For the text-containing cell, return its midpoint in (X, Y) coordinate format. 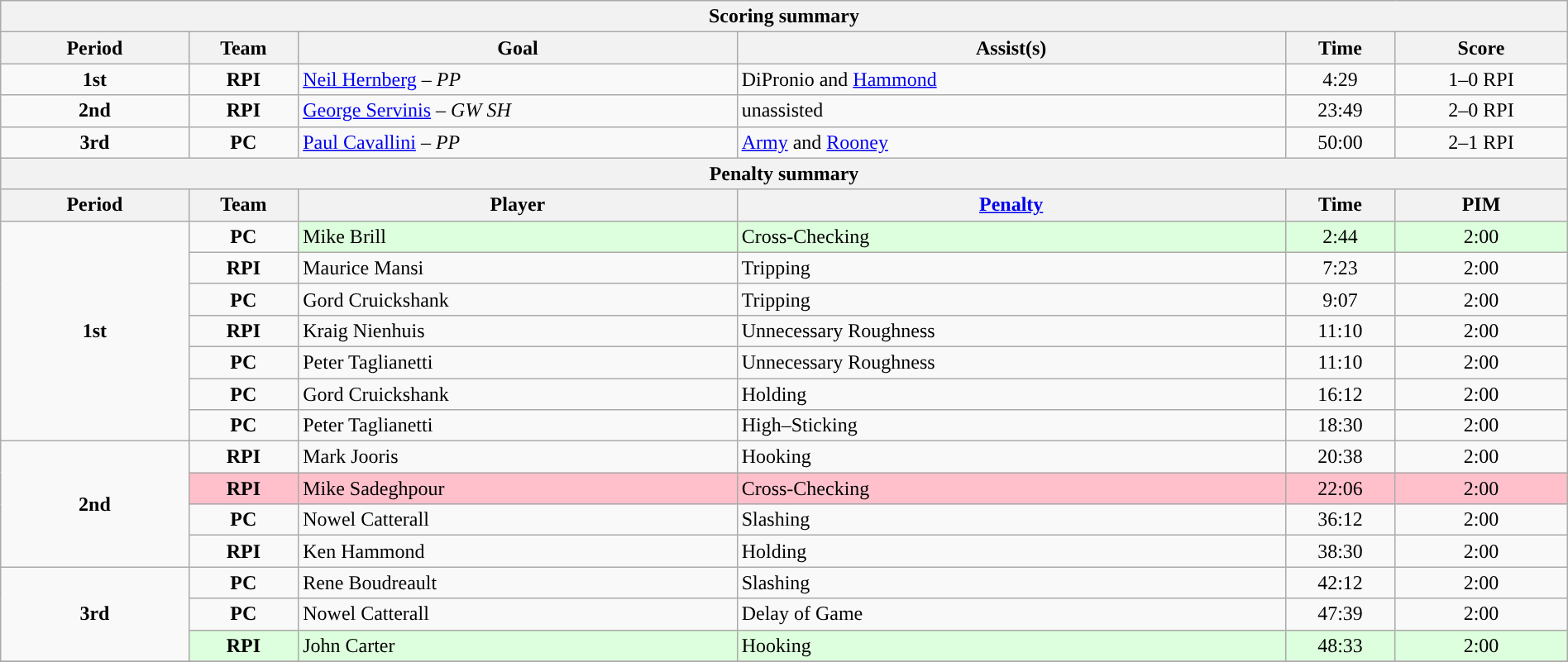
47:39 (1340, 614)
2–1 RPI (1481, 142)
38:30 (1340, 551)
Army and Rooney (1011, 142)
Rene Boudreault (518, 583)
Paul Cavallini – PP (518, 142)
Penalty summary (784, 174)
50:00 (1340, 142)
42:12 (1340, 583)
George Servinis – GW SH (518, 111)
16:12 (1340, 394)
Scoring summary (784, 17)
PIM (1481, 205)
High–Sticking (1011, 426)
48:33 (1340, 645)
2–0 RPI (1481, 111)
23:49 (1340, 111)
22:06 (1340, 488)
DiPronio and Hammond (1011, 79)
20:38 (1340, 457)
Kraig Nienhuis (518, 331)
Penalty (1011, 205)
Ken Hammond (518, 551)
Neil Hernberg – PP (518, 79)
36:12 (1340, 520)
John Carter (518, 645)
Goal (518, 48)
Assist(s) (1011, 48)
Player (518, 205)
Mike Sadeghpour (518, 488)
unassisted (1011, 111)
1–0 RPI (1481, 79)
2:44 (1340, 236)
Maurice Mansi (518, 268)
18:30 (1340, 426)
9:07 (1340, 299)
Score (1481, 48)
7:23 (1340, 268)
4:29 (1340, 79)
Mark Jooris (518, 457)
Delay of Game (1011, 614)
Mike Brill (518, 236)
